From the cell containing the given text, extract its center point as [X, Y] coordinate. 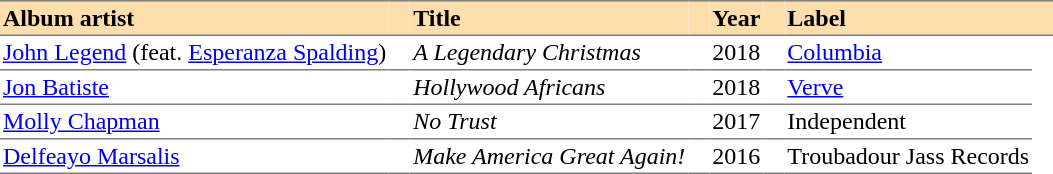
A Legendary Christmas [549, 53]
Jon Batiste [194, 87]
No Trust [549, 122]
2017 [736, 122]
Hollywood Africans [549, 87]
Troubadour Jass Records [908, 157]
Verve [908, 87]
Year [736, 18]
Title [549, 18]
Album artist [194, 18]
Molly Chapman [194, 122]
Independent [908, 122]
Delfeayo Marsalis [194, 157]
2016 [736, 157]
John Legend (feat. Esperanza Spalding) [194, 53]
Label [908, 18]
Make America Great Again! [549, 157]
Columbia [908, 53]
